Return [x, y] of the center of cell containing provided text 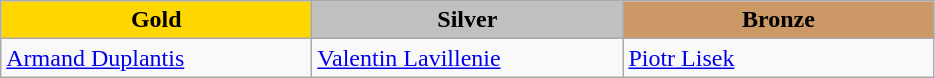
Bronze [778, 20]
Valentin Lavillenie [468, 58]
Piotr Lisek [778, 58]
Silver [468, 20]
Armand Duplantis [156, 58]
Gold [156, 20]
